Return [x, y] of the center of cell containing provided text 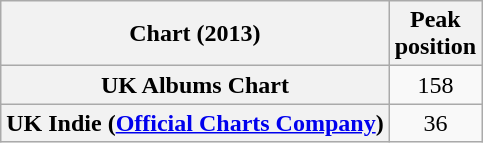
36 [435, 123]
Chart (2013) [195, 34]
158 [435, 85]
UK Indie (Official Charts Company) [195, 123]
Peakposition [435, 34]
UK Albums Chart [195, 85]
